Scan for the cell matching the given text and deliver its (x, y) coordinate at center. 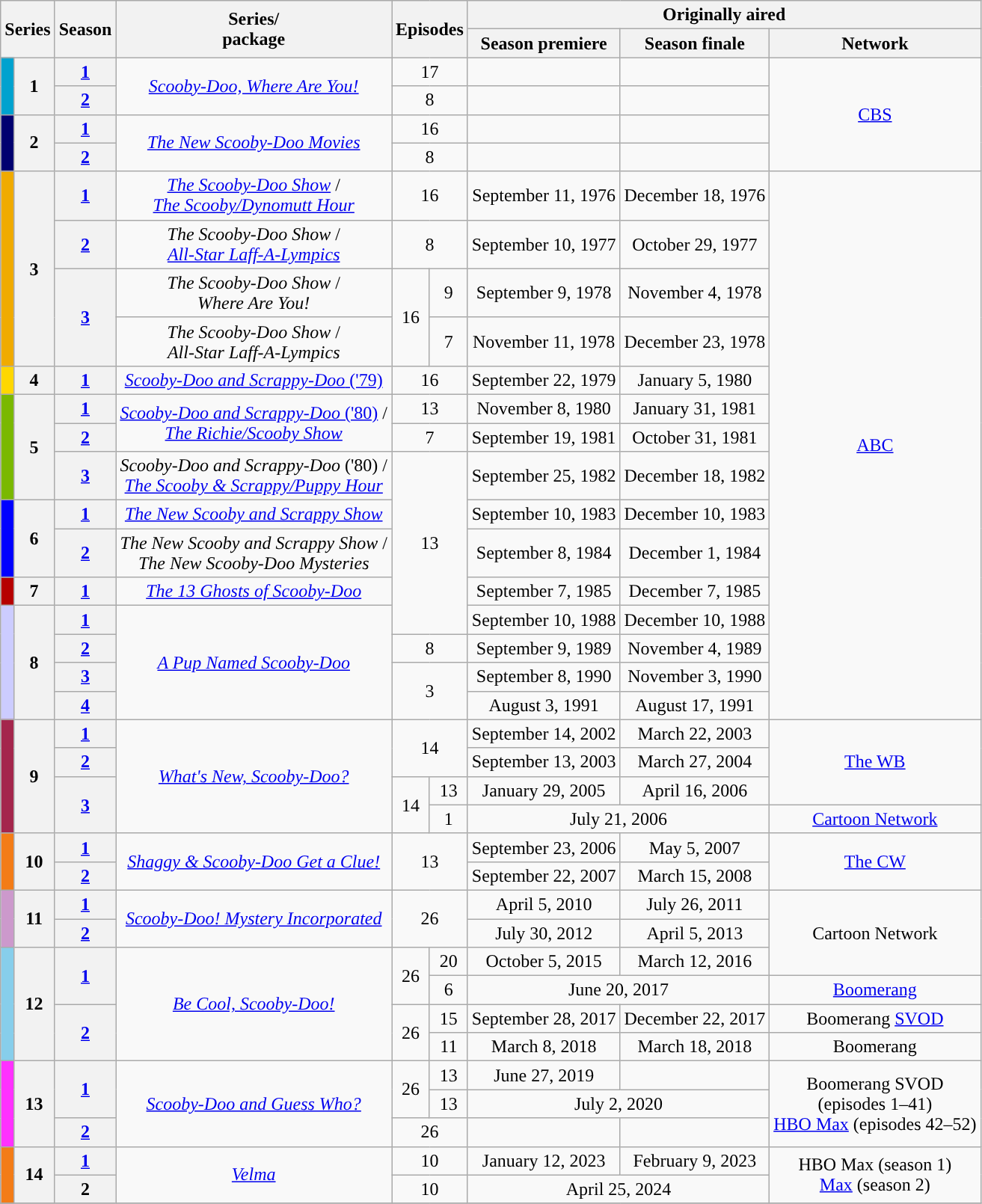
March 27, 2004 (695, 762)
Boomerang SVOD (875, 1019)
September 19, 1981 (544, 437)
December 22, 2017 (695, 1019)
October 31, 1981 (695, 437)
September 9, 1989 (544, 648)
12 (34, 1004)
September 8, 1990 (544, 677)
September 7, 1985 (544, 592)
September 10, 1977 (544, 244)
July 26, 2011 (695, 904)
April 5, 2010 (544, 904)
August 17, 1991 (695, 705)
December 7, 1985 (695, 592)
The Scooby-Doo Show /The Scooby/Dynomutt Hour (254, 196)
March 18, 2018 (695, 1047)
June 20, 2017 (618, 990)
September 8, 1984 (544, 553)
January 29, 2005 (544, 790)
September 25, 1982 (544, 476)
The New Scooby and Scrappy Show /The New Scooby-Doo Mysteries (254, 553)
December 10, 1983 (695, 515)
April 25, 2024 (618, 1189)
20 (449, 962)
June 27, 2019 (544, 1075)
July 21, 2006 (618, 819)
Be Cool, Scooby-Doo! (254, 1004)
ABC (875, 446)
September 14, 2002 (544, 734)
September 11, 1976 (544, 196)
Season finale (695, 43)
17 (430, 72)
Episodes (430, 29)
November 3, 1990 (695, 677)
5 (34, 447)
March 12, 2016 (695, 962)
September 9, 1978 (544, 293)
Series (28, 29)
December 1, 1984 (695, 553)
May 5, 2007 (695, 847)
April 16, 2006 (695, 790)
The 13 Ghosts of Scooby-Doo (254, 592)
Shaggy & Scooby-Doo Get a Clue! (254, 861)
Season (85, 29)
Series/package (254, 29)
CBS (875, 114)
Scooby-Doo, Where Are You! (254, 86)
Network (875, 43)
Scooby-Doo and Scrappy-Doo ('80) /The Richie/Scooby Show (254, 423)
November 11, 1978 (544, 341)
The Scooby-Doo Show /Where Are You! (254, 293)
The WB (875, 762)
Originally aired (724, 15)
March 22, 2003 (695, 734)
The New Scooby-Doo Movies (254, 143)
Scooby-Doo! Mystery Incorporated (254, 918)
November 4, 1978 (695, 293)
July 30, 2012 (544, 933)
A Pup Named Scooby-Doo (254, 663)
March 8, 2018 (544, 1047)
What's New, Scooby-Doo? (254, 776)
July 2, 2020 (618, 1104)
Scooby-Doo and Scrappy-Doo ('79) (254, 380)
October 5, 2015 (544, 962)
January 31, 1981 (695, 408)
The New Scooby and Scrappy Show (254, 515)
February 9, 2023 (695, 1161)
Season premiere (544, 43)
August 3, 1991 (544, 705)
HBO Max (season 1)Max (season 2) (875, 1175)
September 13, 2003 (544, 762)
November 4, 1989 (695, 648)
September 28, 2017 (544, 1019)
Scooby-Doo and Scrappy-Doo ('80) /The Scooby & Scrappy/Puppy Hour (254, 476)
December 23, 1978 (695, 341)
January 5, 1980 (695, 380)
September 10, 1983 (544, 515)
Velma (254, 1175)
January 12, 2023 (544, 1161)
September 23, 2006 (544, 847)
The CW (875, 861)
September 22, 2007 (544, 876)
Boomerang SVOD(episodes 1–41)HBO Max (episodes 42–52) (875, 1104)
September 10, 1988 (544, 620)
December 10, 1988 (695, 620)
October 29, 1977 (695, 244)
Scooby-Doo and Guess Who? (254, 1104)
December 18, 1982 (695, 476)
March 15, 2008 (695, 876)
December 18, 1976 (695, 196)
April 5, 2013 (695, 933)
November 8, 1980 (544, 408)
15 (449, 1019)
September 22, 1979 (544, 380)
